Determine the [x, y] coordinate at the center of the cell enclosing the given text.  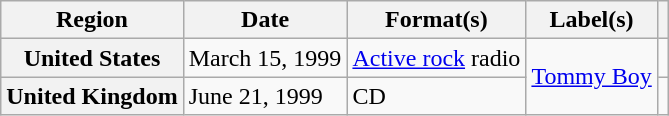
CD [436, 96]
Tommy Boy [592, 77]
June 21, 1999 [265, 96]
Label(s) [592, 20]
Date [265, 20]
United States [92, 58]
Region [92, 20]
Format(s) [436, 20]
United Kingdom [92, 96]
Active rock radio [436, 58]
March 15, 1999 [265, 58]
